Return (x, y) of the center of cell containing provided text 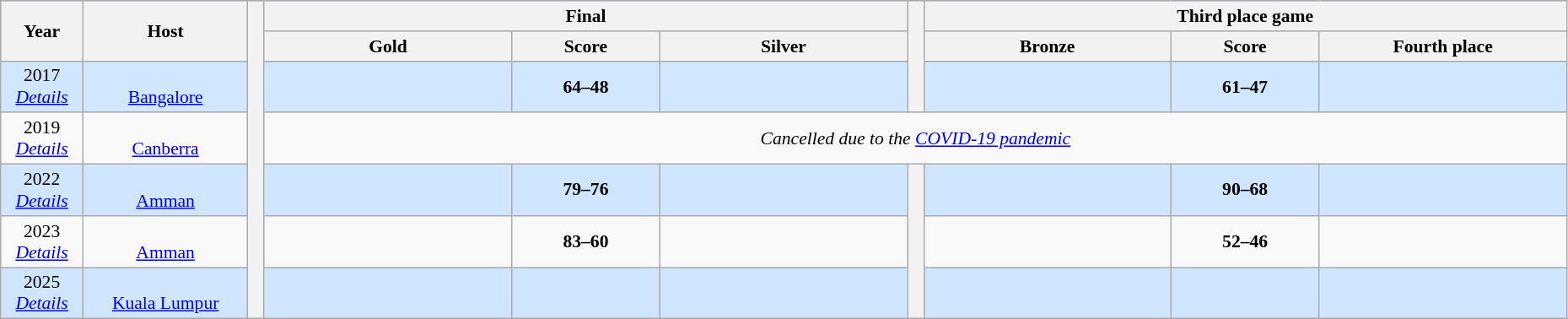
2019 Details (42, 138)
Third place game (1245, 16)
61–47 (1245, 86)
2017 Details (42, 86)
Fourth place (1442, 46)
Year (42, 30)
90–68 (1245, 191)
83–60 (586, 241)
79–76 (586, 191)
Cancelled due to the COVID-19 pandemic (915, 138)
Gold (388, 46)
Bronze (1048, 46)
2022 Details (42, 191)
64–48 (586, 86)
Kuala Lumpur (165, 294)
Bangalore (165, 86)
Canberra (165, 138)
Silver (783, 46)
Final (585, 16)
2025 Details (42, 294)
52–46 (1245, 241)
2023 Details (42, 241)
Host (165, 30)
